From the cell containing the given text, extract its center point as (X, Y) coordinate. 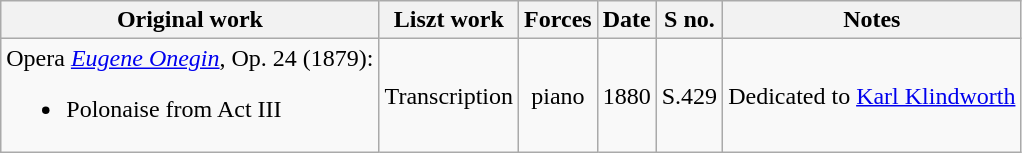
1880 (626, 96)
Transcription (449, 96)
Forces (558, 20)
Notes (872, 20)
Opera Eugene Onegin, Op. 24 (1879):Polonaise from Act III (190, 96)
Liszt work (449, 20)
piano (558, 96)
Dedicated to Karl Klindworth (872, 96)
S no. (689, 20)
Date (626, 20)
S.429 (689, 96)
Original work (190, 20)
